Scan for the cell matching the given text and deliver its [X, Y] coordinate at center. 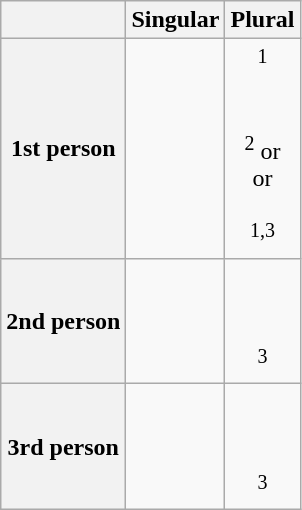
1st person [64, 149]
3rd person [64, 447]
Singular [176, 20]
Plural [262, 20]
2nd person [64, 321]
12 or or 1,3 [262, 149]
